Search for the cell housing the specified text and yield its [x, y] center coordinate. 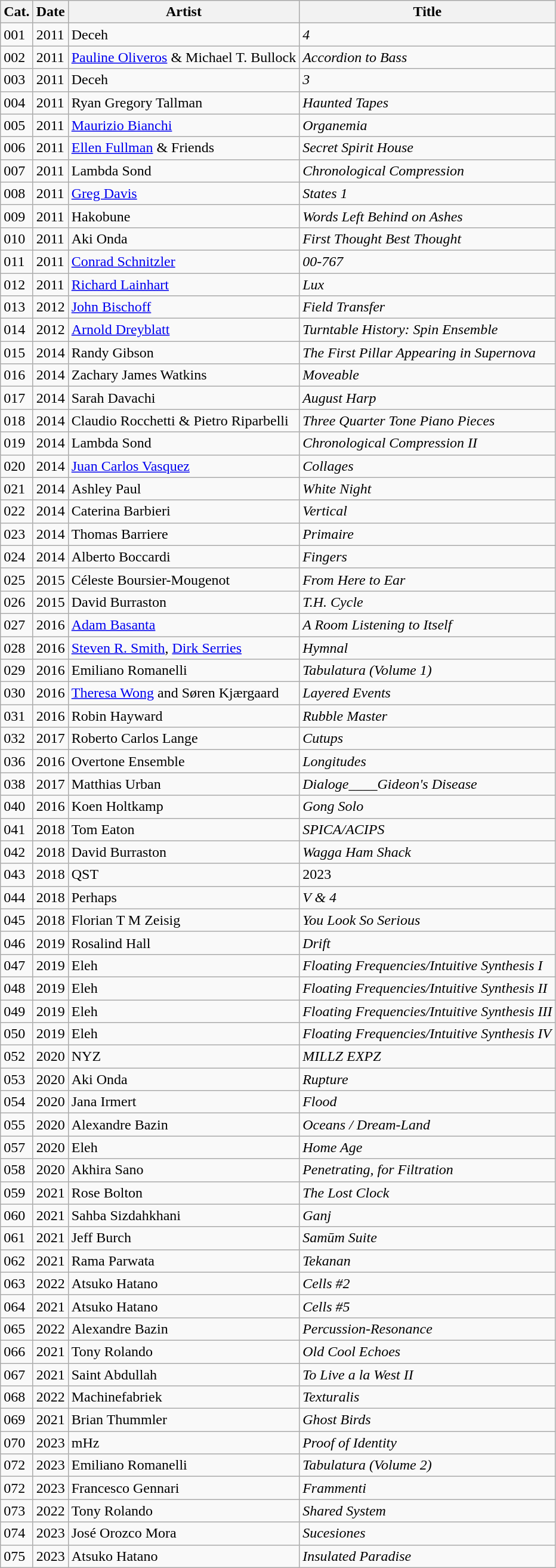
032 [17, 739]
009 [17, 216]
Turntable History: Spin Ensemble [427, 330]
Chronological Compression [427, 171]
Rubble Master [427, 716]
Perhaps [184, 897]
Texturalis [427, 1397]
Flood [427, 1102]
063 [17, 1283]
045 [17, 920]
046 [17, 943]
019 [17, 443]
Randy Gibson [184, 353]
053 [17, 1079]
Matthias Urban [184, 784]
Robin Hayward [184, 716]
Date [50, 12]
005 [17, 125]
Secret Spirit House [427, 148]
058 [17, 1170]
You Look So Serious [427, 920]
036 [17, 761]
Layered Events [427, 693]
023 [17, 534]
Lux [427, 285]
042 [17, 852]
Tabulatura (Volume 2) [427, 1465]
The First Pillar Appearing in Supernova [427, 353]
Primaire [427, 534]
Chronological Compression II [427, 443]
059 [17, 1193]
Maurizio Bianchi [184, 125]
Jana Irmert [184, 1102]
Céleste Boursier-Mougenot [184, 579]
Penetrating, for Filtration [427, 1170]
Roberto Carlos Lange [184, 739]
006 [17, 148]
Percussion-Resonance [427, 1329]
010 [17, 239]
052 [17, 1057]
Title [427, 12]
014 [17, 330]
Caterina Barbieri [184, 511]
Drift [427, 943]
Steven R. Smith, Dirk Serries [184, 647]
00-767 [427, 261]
Samūm Suite [427, 1238]
Ghost Birds [427, 1420]
Floating Frequencies/Intuitive Synthesis II [427, 988]
Jeff Burch [184, 1238]
Greg Davis [184, 193]
Adam Basanta [184, 625]
Tabulatura (Volume 1) [427, 671]
QST [184, 875]
030 [17, 693]
Overtone Ensemble [184, 761]
Cat. [17, 12]
015 [17, 353]
Tom Eaton [184, 829]
Sucesiones [427, 1533]
041 [17, 829]
SPICA/ACIPS [427, 829]
068 [17, 1397]
028 [17, 647]
Wagga Ham Shack [427, 852]
Gong Solo [427, 807]
Richard Lainhart [184, 285]
Ellen Fullman & Friends [184, 148]
018 [17, 421]
Accordion to Bass [427, 57]
Koen Holtkamp [184, 807]
Hymnal [427, 647]
069 [17, 1420]
Shared System [427, 1511]
067 [17, 1374]
003 [17, 80]
029 [17, 671]
Organemia [427, 125]
021 [17, 489]
States 1 [427, 193]
Floating Frequencies/Intuitive Synthesis I [427, 965]
mHz [184, 1443]
012 [17, 285]
038 [17, 784]
001 [17, 35]
Three Quarter Tone Piano Pieces [427, 421]
Brian Thummler [184, 1420]
050 [17, 1034]
073 [17, 1511]
A Room Listening to Itself [427, 625]
011 [17, 261]
T.H. Cycle [427, 602]
027 [17, 625]
Claudio Rocchetti & Pietro Riparbelli [184, 421]
054 [17, 1102]
Pauline Oliveros & Michael T. Bullock [184, 57]
Artist [184, 12]
John Bischoff [184, 307]
Rupture [427, 1079]
026 [17, 602]
074 [17, 1533]
MILLZ EXPZ [427, 1057]
Haunted Tapes [427, 103]
Fingers [427, 557]
Thomas Barriere [184, 534]
040 [17, 807]
From Here to Ear [427, 579]
Alberto Boccardi [184, 557]
Floating Frequencies/Intuitive Synthesis III [427, 1011]
002 [17, 57]
Florian T M Zeisig [184, 920]
Ryan Gregory Tallman [184, 103]
Oceans / Dream-Land [427, 1125]
White Night [427, 489]
Rose Bolton [184, 1193]
First Thought Best Thought [427, 239]
007 [17, 171]
065 [17, 1329]
075 [17, 1556]
Vertical [427, 511]
Insulated Paradise [427, 1556]
Proof of Identity [427, 1443]
Theresa Wong and Søren Kjærgaard [184, 693]
José Orozco Mora [184, 1533]
Sahba Sizdahkhani [184, 1215]
Collages [427, 466]
V & 4 [427, 897]
Cutups [427, 739]
Field Transfer [427, 307]
061 [17, 1238]
048 [17, 988]
Akhira Sano [184, 1170]
Floating Frequencies/Intuitive Synthesis IV [427, 1034]
Home Age [427, 1147]
NYZ [184, 1057]
064 [17, 1306]
008 [17, 193]
Moveable [427, 375]
Machinefabriek [184, 1397]
Longitudes [427, 761]
Francesco Gennari [184, 1488]
066 [17, 1351]
025 [17, 579]
049 [17, 1011]
062 [17, 1261]
Rosalind Hall [184, 943]
Hakobune [184, 216]
Sarah Davachi [184, 398]
Cells #2 [427, 1283]
Zachary James Watkins [184, 375]
044 [17, 897]
057 [17, 1147]
The Lost Clock [427, 1193]
Frammenti [427, 1488]
Arnold Dreyblatt [184, 330]
043 [17, 875]
070 [17, 1443]
Conrad Schnitzler [184, 261]
060 [17, 1215]
024 [17, 557]
017 [17, 398]
Ganj [427, 1215]
4 [427, 35]
013 [17, 307]
Cells #5 [427, 1306]
Rama Parwata [184, 1261]
Tekanan [427, 1261]
To Live a la West II [427, 1374]
Juan Carlos Vasquez [184, 466]
031 [17, 716]
022 [17, 511]
Saint Abdullah [184, 1374]
Old Cool Echoes [427, 1351]
055 [17, 1125]
Dialoge____Gideon's Disease [427, 784]
Words Left Behind on Ashes [427, 216]
047 [17, 965]
020 [17, 466]
August Harp [427, 398]
016 [17, 375]
3 [427, 80]
Ashley Paul [184, 489]
004 [17, 103]
